Find where the given text appears and provide that cell's center as [X, Y] coordinate. 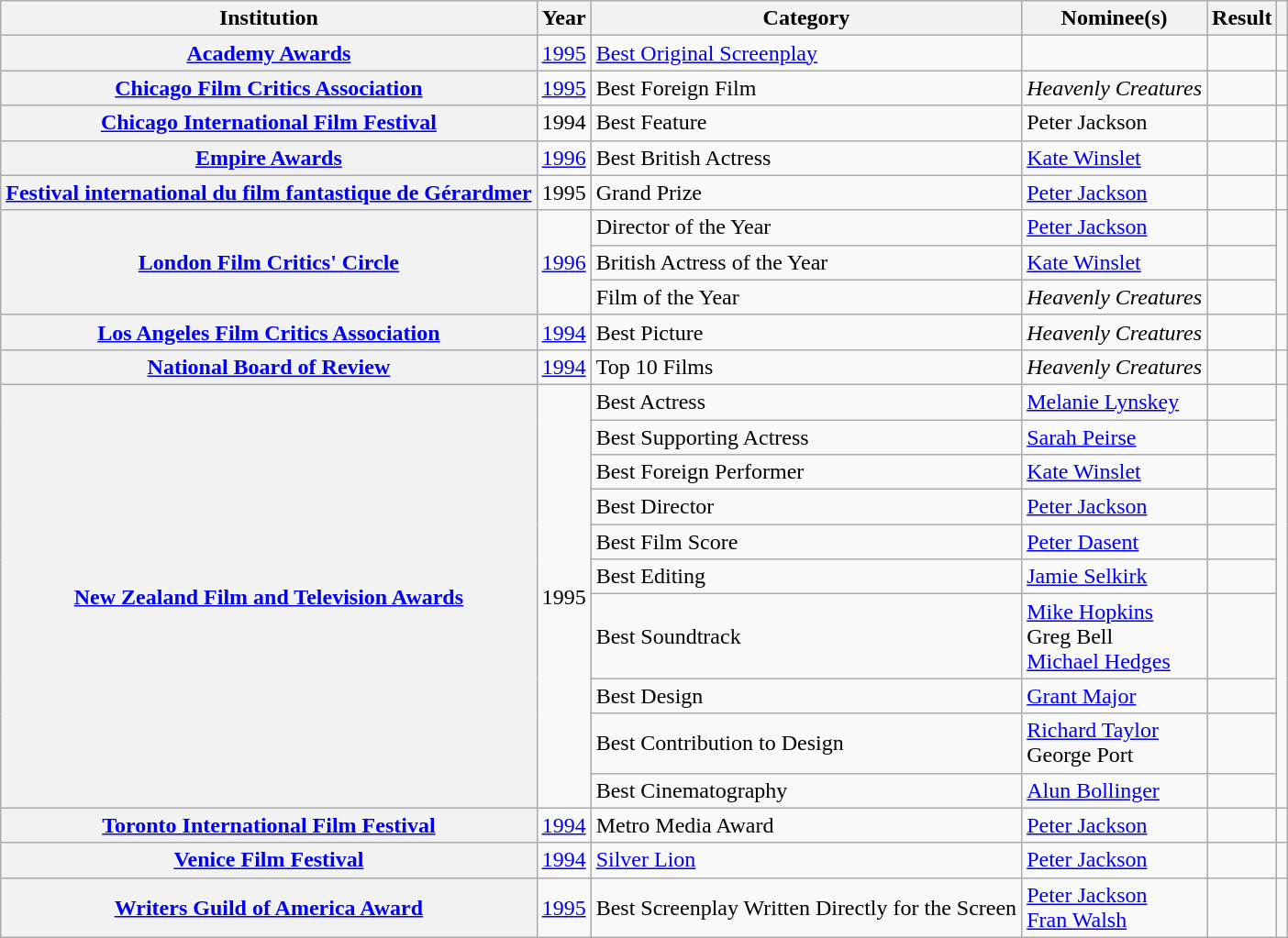
Empire Awards [269, 158]
Best Director [806, 507]
Best Feature [806, 123]
Chicago Film Critics Association [269, 88]
Peter Dasent [1115, 542]
Writers Guild of America Award [269, 908]
Result [1242, 18]
Top 10 Films [806, 367]
Academy Awards [269, 53]
Grand Prize [806, 193]
Sarah Peirse [1115, 437]
Metro Media Award [806, 825]
Best Editing [806, 577]
Best Design [806, 696]
Venice Film Festival [269, 860]
Jamie Selkirk [1115, 577]
Los Angeles Film Critics Association [269, 332]
Best Foreign Film [806, 88]
Festival international du film fantastique de Gérardmer [269, 193]
Nominee(s) [1115, 18]
London Film Critics' Circle [269, 262]
Best British Actress [806, 158]
Best Original Screenplay [806, 53]
Grant Major [1115, 696]
National Board of Review [269, 367]
Best Actress [806, 402]
Best Soundtrack [806, 636]
Silver Lion [806, 860]
Toronto International Film Festival [269, 825]
Peter JacksonFran Walsh [1115, 908]
Chicago International Film Festival [269, 123]
Mike HopkinsGreg BellMichael Hedges [1115, 636]
Best Screenplay Written Directly for the Screen [806, 908]
Best Contribution to Design [806, 743]
Melanie Lynskey [1115, 402]
Film of the Year [806, 297]
New Zealand Film and Television Awards [269, 596]
British Actress of the Year [806, 262]
Director of the Year [806, 227]
Category [806, 18]
Year [563, 18]
Richard TaylorGeorge Port [1115, 743]
Best Supporting Actress [806, 437]
Alun Bollinger [1115, 790]
Institution [269, 18]
Best Film Score [806, 542]
Best Cinematography [806, 790]
Best Picture [806, 332]
Best Foreign Performer [806, 472]
